From the cell containing the given text, extract its center point as [x, y] coordinate. 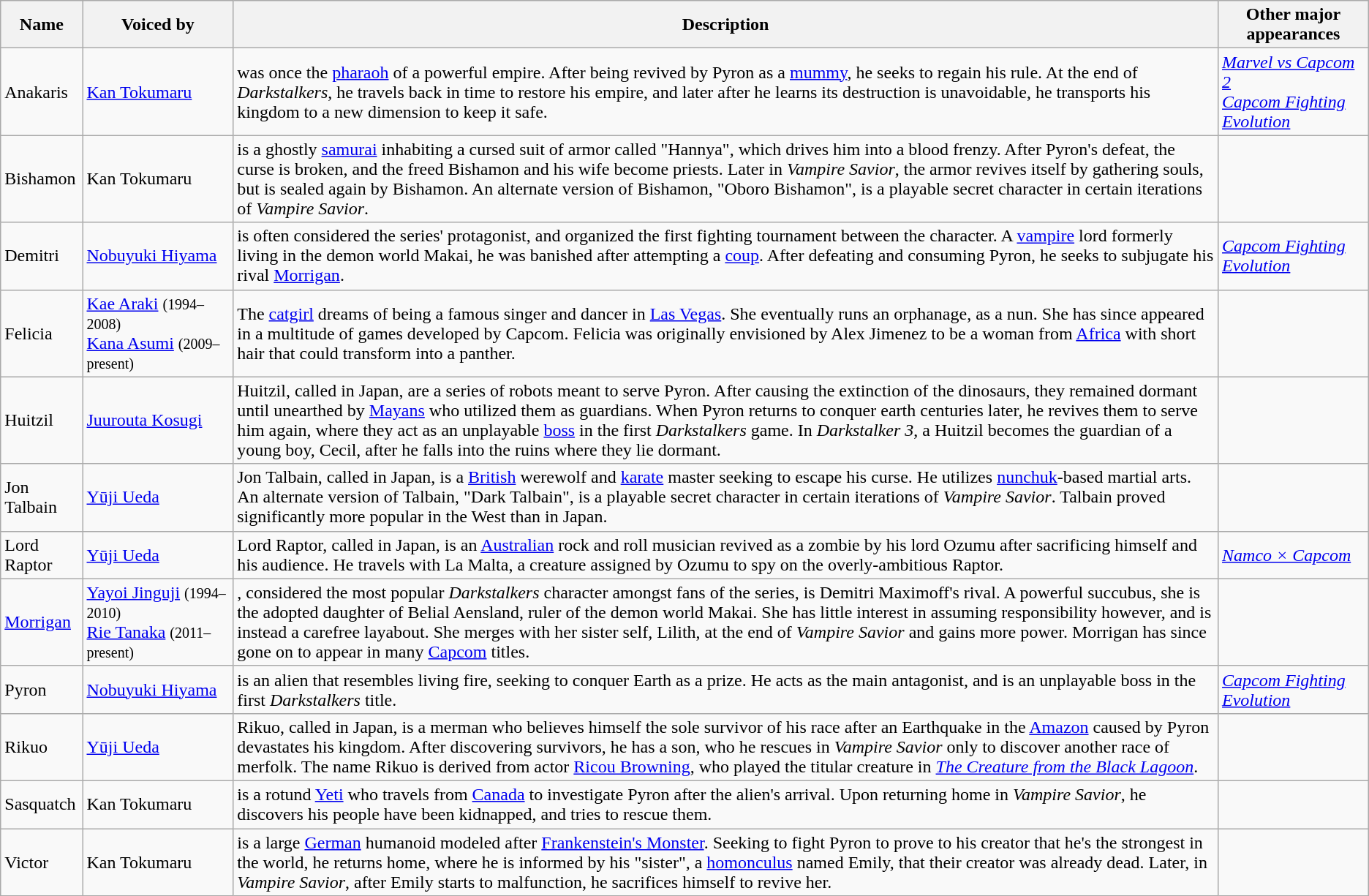
Anakaris [42, 92]
Voiced by [158, 25]
Yayoi Jinguji (1994–2010)Rie Tanaka (2011–present) [158, 622]
Morrigan [42, 622]
Bishamon [42, 178]
Lord Raptor [42, 554]
Demitri [42, 256]
Namco × Capcom [1294, 554]
Pyron [42, 689]
Victor [42, 862]
Rikuo [42, 747]
Felicia [42, 334]
Marvel vs Capcom 2Capcom Fighting Evolution [1294, 92]
Description [725, 25]
Other major appearances [1294, 25]
Sasquatch [42, 805]
Name [42, 25]
Jon Talbain [42, 497]
Kae Araki (1994–2008)Kana Asumi (2009–present) [158, 334]
Huitzil [42, 420]
Juurouta Kosugi [158, 420]
